Determine the [x, y] coordinate at the center of the cell enclosing the given text.  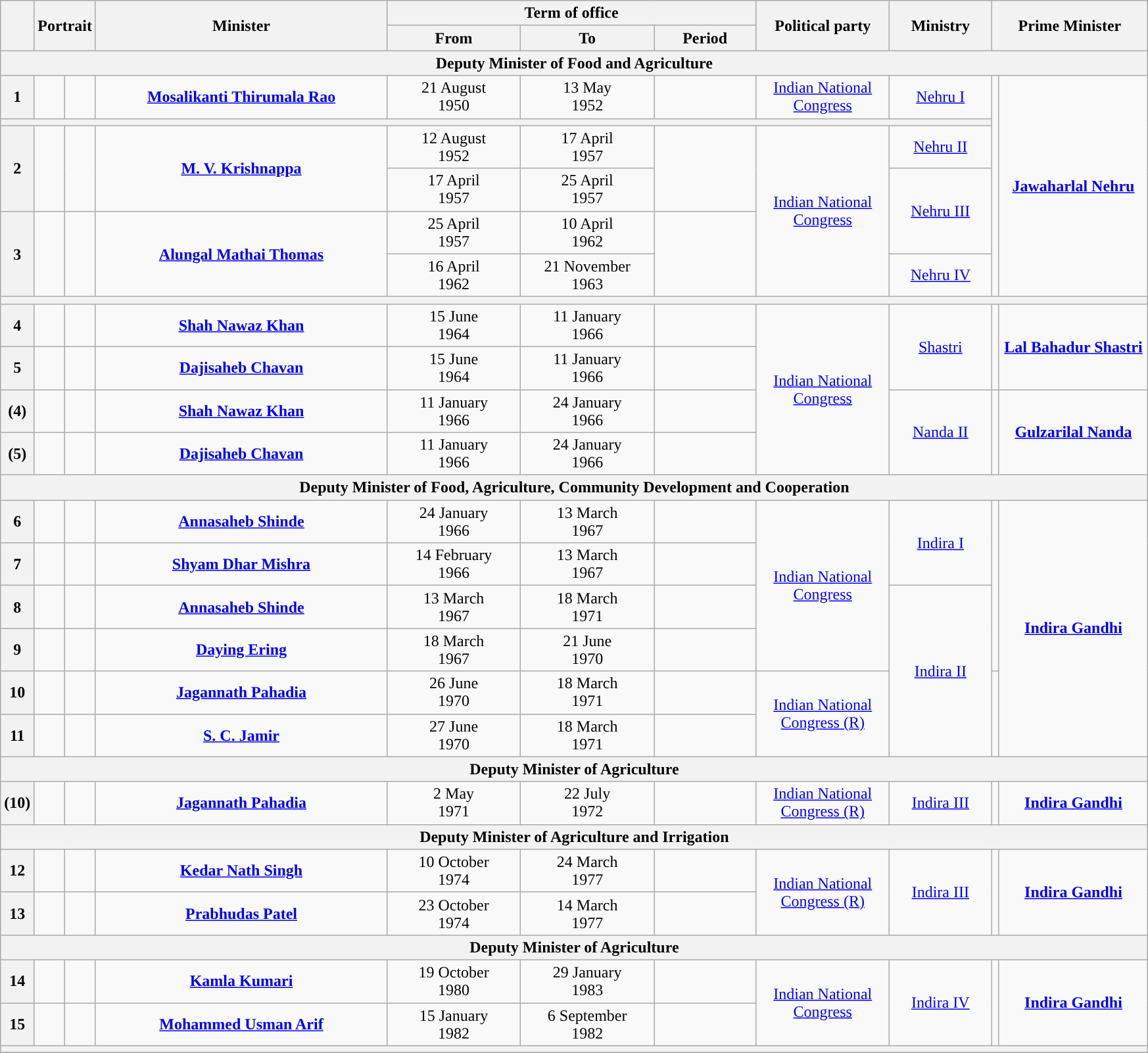
Indira IV [940, 1002]
14 [17, 981]
2 [17, 168]
15 January1982 [454, 1024]
From [454, 38]
Ministry [940, 26]
15 [17, 1024]
3 [17, 254]
(10) [17, 803]
Nehru IV [940, 275]
23 October1974 [454, 914]
9 [17, 649]
Mosalikanti Thirumala Rao [241, 97]
Shyam Dhar Mishra [241, 564]
26 June1970 [454, 693]
Indira I [940, 543]
10 October1974 [454, 870]
24 March1977 [588, 870]
2 May1971 [454, 803]
M. V. Krishnappa [241, 168]
Daying Ering [241, 649]
To [588, 38]
12 August1952 [454, 147]
27 June1970 [454, 735]
Term of office [572, 13]
14 March1977 [588, 914]
Deputy Minister of Agriculture and Irrigation [575, 837]
12 [17, 870]
21 November1963 [588, 275]
10 April1962 [588, 233]
4 [17, 325]
Gulzarilal Nanda [1073, 432]
7 [17, 564]
Lal Bahadur Shastri [1073, 346]
14 February1966 [454, 564]
Portrait [65, 26]
Nehru II [940, 147]
Political party [823, 26]
Nanda II [940, 432]
Alungal Mathai Thomas [241, 254]
8 [17, 607]
1 [17, 97]
S. C. Jamir [241, 735]
22 July1972 [588, 803]
Indira II [940, 671]
Jawaharlal Nehru [1073, 186]
Period [705, 38]
10 [17, 693]
13 [17, 914]
16 April1962 [454, 275]
Minister [241, 26]
Deputy Minister of Food, Agriculture, Community Development and Cooperation [575, 488]
(5) [17, 454]
Nehru III [940, 211]
5 [17, 368]
Shastri [940, 346]
Mohammed Usman Arif [241, 1024]
Deputy Minister of Food and Agriculture [575, 63]
21 June1970 [588, 649]
11 [17, 735]
6 September1982 [588, 1024]
6 [17, 522]
(4) [17, 410]
13 May1952 [588, 97]
29 January1983 [588, 981]
21 August1950 [454, 97]
Prabhudas Patel [241, 914]
Kedar Nath Singh [241, 870]
18 March1967 [454, 649]
Nehru I [940, 97]
19 October1980 [454, 981]
Prime Minister [1070, 26]
Kamla Kumari [241, 981]
